Provide the (X, Y) coordinate of the cell's center where the given text is located.  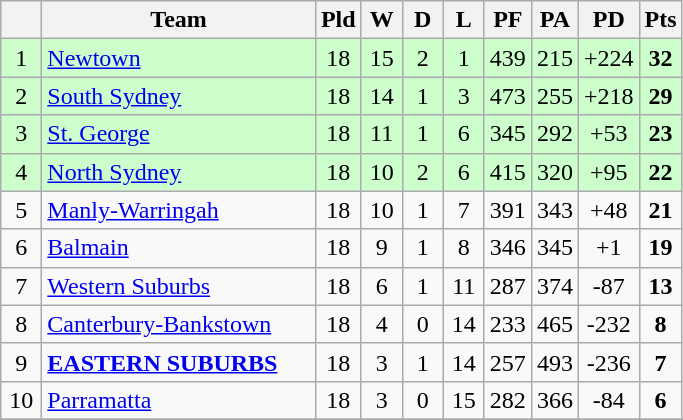
292 (554, 134)
465 (554, 324)
D (422, 20)
Canterbury-Bankstown (179, 324)
374 (554, 286)
415 (508, 172)
19 (660, 248)
439 (508, 58)
+95 (608, 172)
-84 (608, 400)
St. George (179, 134)
Balmain (179, 248)
Parramatta (179, 400)
Pts (660, 20)
287 (508, 286)
21 (660, 210)
W (382, 20)
+218 (608, 96)
493 (554, 362)
PD (608, 20)
320 (554, 172)
5 (22, 210)
346 (508, 248)
Newtown (179, 58)
PF (508, 20)
Manly-Warringah (179, 210)
255 (554, 96)
29 (660, 96)
23 (660, 134)
-236 (608, 362)
343 (554, 210)
PA (554, 20)
South Sydney (179, 96)
32 (660, 58)
22 (660, 172)
257 (508, 362)
EASTERN SUBURBS (179, 362)
+1 (608, 248)
282 (508, 400)
North Sydney (179, 172)
233 (508, 324)
215 (554, 58)
473 (508, 96)
+53 (608, 134)
Team (179, 20)
Western Suburbs (179, 286)
-232 (608, 324)
L (464, 20)
Pld (338, 20)
-87 (608, 286)
+224 (608, 58)
366 (554, 400)
391 (508, 210)
13 (660, 286)
+48 (608, 210)
